Locate the cell with the specified text and output its (X, Y) center coordinate. 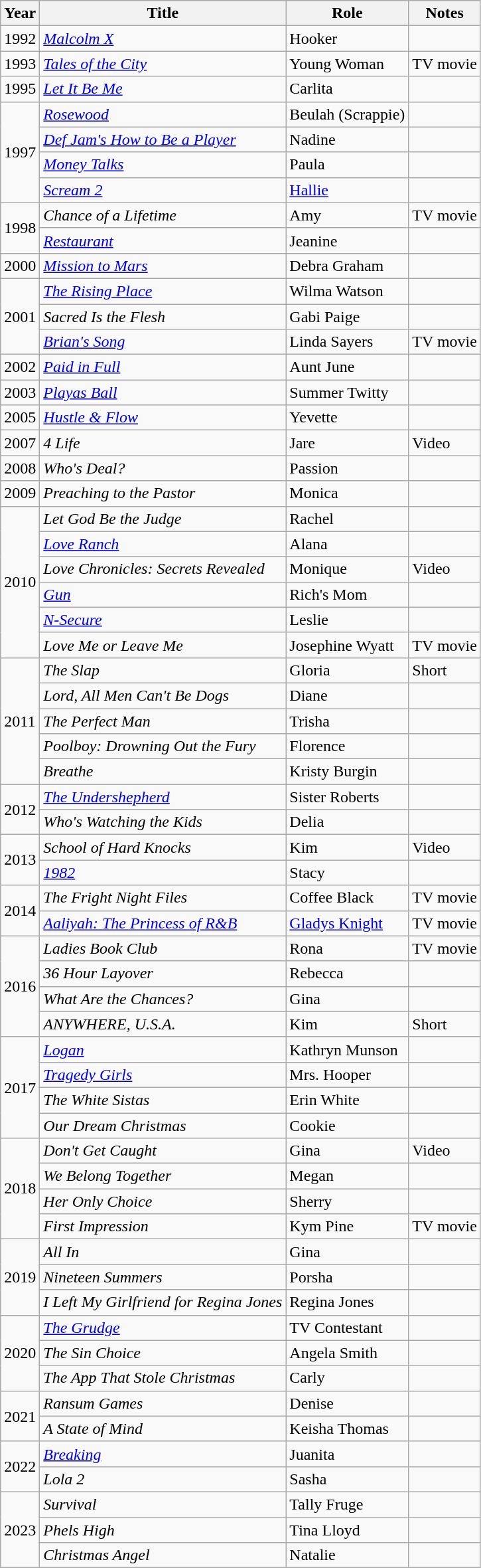
Angela Smith (348, 1353)
TV Contestant (348, 1328)
2009 (20, 493)
36 Hour Layover (163, 974)
Role (348, 13)
1998 (20, 228)
1992 (20, 39)
The Rising Place (163, 291)
Juanita (348, 1454)
Megan (348, 1176)
Money Talks (163, 165)
1995 (20, 89)
Amy (348, 215)
Sacred Is the Flesh (163, 317)
Passion (348, 468)
2022 (20, 1466)
Yevette (348, 418)
Denise (348, 1403)
The Undershepherd (163, 797)
Sister Roberts (348, 797)
Rich's Mom (348, 594)
Brian's Song (163, 342)
Phels High (163, 1529)
Keisha Thomas (348, 1429)
Monica (348, 493)
Restaurant (163, 240)
Notes (445, 13)
Hooker (348, 39)
The App That Stole Christmas (163, 1378)
Beulah (Scrappie) (348, 114)
2003 (20, 392)
Natalie (348, 1555)
Preaching to the Pastor (163, 493)
Gun (163, 594)
Mission to Mars (163, 266)
2007 (20, 443)
Jare (348, 443)
Title (163, 13)
2001 (20, 316)
Wilma Watson (348, 291)
Trisha (348, 721)
Love Chronicles: Secrets Revealed (163, 569)
2016 (20, 986)
Nadine (348, 139)
2021 (20, 1416)
2011 (20, 721)
2014 (20, 911)
Kym Pine (348, 1227)
Mrs. Hooper (348, 1075)
Cookie (348, 1126)
Monique (348, 569)
Gabi Paige (348, 317)
2013 (20, 860)
1993 (20, 64)
2008 (20, 468)
Chance of a Lifetime (163, 215)
2018 (20, 1189)
Aunt June (348, 367)
2023 (20, 1529)
2019 (20, 1277)
Gloria (348, 670)
I Left My Girlfriend for Regina Jones (163, 1302)
School of Hard Knocks (163, 847)
Porsha (348, 1277)
Leslie (348, 620)
Hallie (348, 190)
Diane (348, 695)
Lola 2 (163, 1479)
The Grudge (163, 1328)
Carly (348, 1378)
The Perfect Man (163, 721)
Rachel (348, 519)
N-Secure (163, 620)
Tales of the City (163, 64)
Kristy Burgin (348, 772)
Jeanine (348, 240)
The White Sistas (163, 1100)
Young Woman (348, 64)
First Impression (163, 1227)
Tina Lloyd (348, 1529)
Regina Jones (348, 1302)
Carlita (348, 89)
Ladies Book Club (163, 948)
Don't Get Caught (163, 1151)
Rona (348, 948)
Coffee Black (348, 898)
Rebecca (348, 974)
Playas Ball (163, 392)
Who's Deal? (163, 468)
Breaking (163, 1454)
Let God Be the Judge (163, 519)
1982 (163, 873)
2002 (20, 367)
2012 (20, 810)
Rosewood (163, 114)
Nineteen Summers (163, 1277)
Breathe (163, 772)
Debra Graham (348, 266)
1997 (20, 152)
Ransum Games (163, 1403)
Her Only Choice (163, 1201)
Let It Be Me (163, 89)
Logan (163, 1049)
Survival (163, 1504)
Stacy (348, 873)
All In (163, 1252)
Tally Fruge (348, 1504)
2005 (20, 418)
Who's Watching the Kids (163, 822)
Malcolm X (163, 39)
Our Dream Christmas (163, 1126)
Linda Sayers (348, 342)
Sasha (348, 1479)
Josephine Wyatt (348, 645)
2020 (20, 1353)
Love Ranch (163, 544)
Paula (348, 165)
Love Me or Leave Me (163, 645)
Def Jam's How to Be a Player (163, 139)
Gladys Knight (348, 923)
Alana (348, 544)
A State of Mind (163, 1429)
Lord, All Men Can't Be Dogs (163, 695)
4 Life (163, 443)
The Fright Night Files (163, 898)
We Belong Together (163, 1176)
Year (20, 13)
Aaliyah: The Princess of R&B (163, 923)
2017 (20, 1087)
Tragedy Girls (163, 1075)
What Are the Chances? (163, 999)
2000 (20, 266)
Poolboy: Drowning Out the Fury (163, 746)
Delia (348, 822)
Kathryn Munson (348, 1049)
Erin White (348, 1100)
Hustle & Flow (163, 418)
ANYWHERE, U.S.A. (163, 1024)
2010 (20, 582)
Florence (348, 746)
Sherry (348, 1201)
Summer Twitty (348, 392)
Scream 2 (163, 190)
The Slap (163, 670)
Paid in Full (163, 367)
Christmas Angel (163, 1555)
The Sin Choice (163, 1353)
